Locate the cell with the specified text and output its [X, Y] center coordinate. 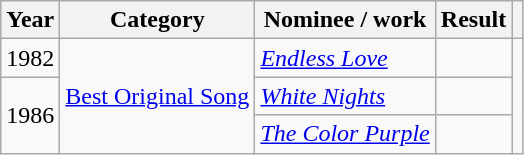
Year [30, 20]
Category [158, 20]
White Nights [345, 96]
1986 [30, 115]
Result [473, 20]
1982 [30, 58]
Nominee / work [345, 20]
Endless Love [345, 58]
The Color Purple [345, 134]
Best Original Song [158, 96]
